For the text-containing cell, return its midpoint in (X, Y) coordinate format. 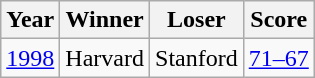
Winner (105, 20)
1998 (30, 58)
71–67 (278, 58)
Stanford (197, 58)
Harvard (105, 58)
Loser (197, 20)
Score (278, 20)
Year (30, 20)
